From the cell containing the given text, extract its center point as (X, Y) coordinate. 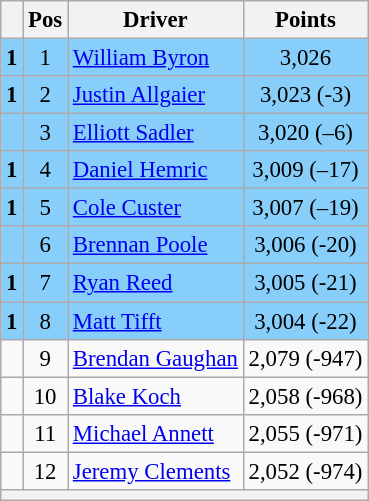
11 (46, 433)
2 (46, 95)
2,058 (-968) (305, 396)
9 (46, 358)
10 (46, 396)
3 (46, 133)
3,004 (-22) (305, 321)
Blake Koch (156, 396)
Michael Annett (156, 433)
Ryan Reed (156, 283)
6 (46, 245)
3,009 (–17) (305, 170)
Driver (156, 20)
2,079 (-947) (305, 358)
8 (46, 321)
3,020 (–6) (305, 133)
7 (46, 283)
Matt Tifft (156, 321)
Cole Custer (156, 208)
Elliott Sadler (156, 133)
3,006 (-20) (305, 245)
Jeremy Clements (156, 471)
Points (305, 20)
Justin Allgaier (156, 95)
12 (46, 471)
Brendan Gaughan (156, 358)
2,055 (-971) (305, 433)
4 (46, 170)
Daniel Hemric (156, 170)
2,052 (-974) (305, 471)
3,026 (305, 58)
Pos (46, 20)
3,005 (-21) (305, 283)
Brennan Poole (156, 245)
William Byron (156, 58)
3,023 (-3) (305, 95)
3,007 (–19) (305, 208)
5 (46, 208)
